Find where the given text appears and provide that cell's center as [x, y] coordinate. 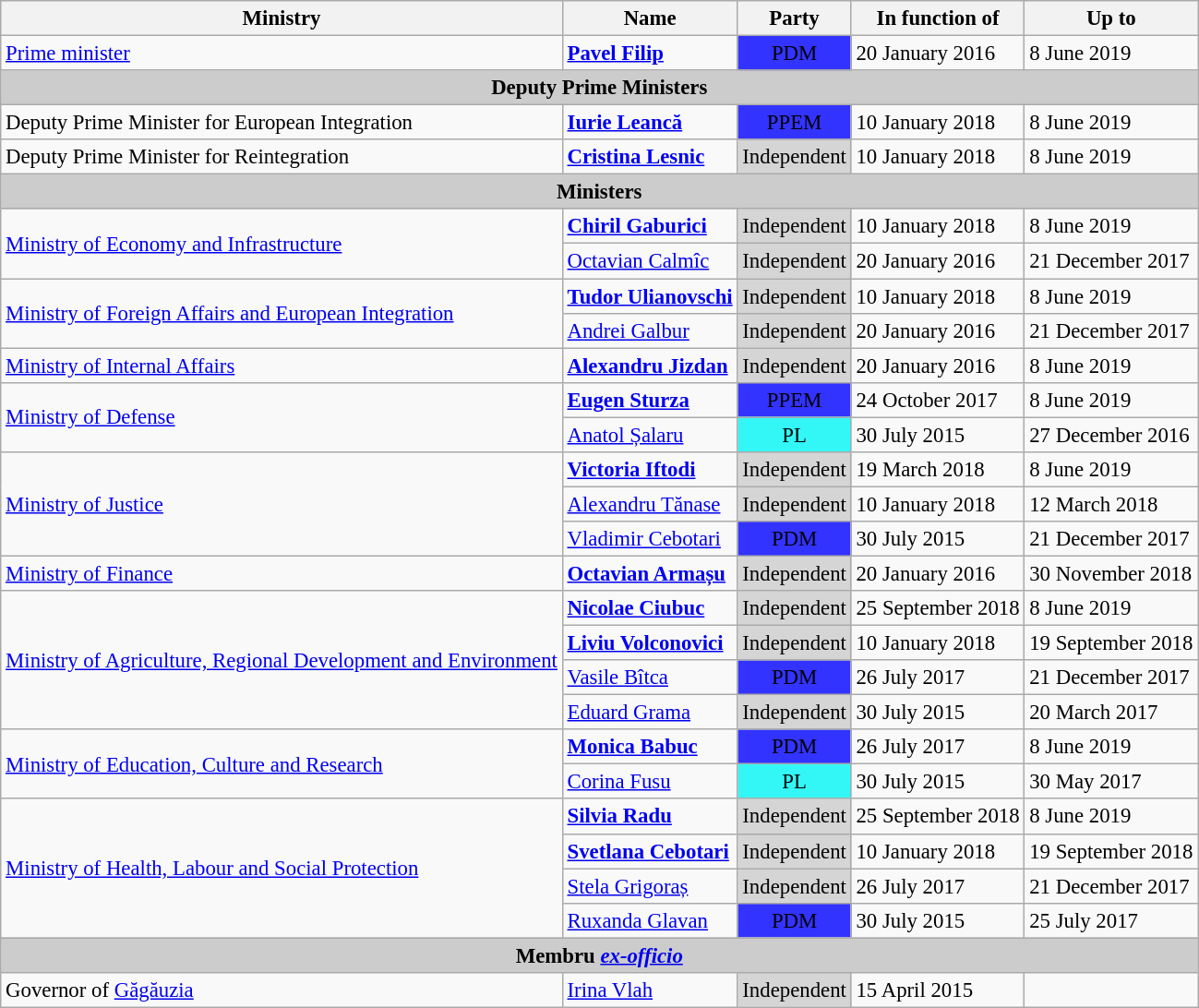
30 November 2018 [1111, 573]
Ministry of Education, Culture and Research [282, 764]
Deputy Prime Minister for European Integration [282, 123]
Stela Grigoraș [650, 886]
Irina Vlah [650, 990]
Membru ex-officio [600, 955]
Vasile Bîtca [650, 678]
Vladimir Cebotari [650, 539]
19 March 2018 [938, 470]
Ministry of Agriculture, Regional Development and Environment [282, 660]
Governor of Găgăuzia [282, 990]
Party [794, 18]
Svetlana Cebotari [650, 851]
Iurie Leancă [650, 123]
24 October 2017 [938, 400]
Ministry of Justice [282, 504]
12 March 2018 [1111, 504]
Ministry of Foreign Affairs and European Integration [282, 314]
20 March 2017 [1111, 713]
Victoria Iftodi [650, 470]
Eduard Grama [650, 713]
Ruxanda Glavan [650, 920]
Ministry of Internal Affairs [282, 366]
Pavel Filip [650, 54]
Andrei Galbur [650, 330]
Chiril Gaburici [650, 226]
Name [650, 18]
Liviu Volconovici [650, 643]
Up to [1111, 18]
Nicolae Ciubuc [650, 608]
Ministry of Economy and Infrastructure [282, 244]
27 December 2016 [1111, 435]
Corina Fusu [650, 782]
Eugen Sturza [650, 400]
25 July 2017 [1111, 920]
In function of [938, 18]
Octavian Calmîc [650, 261]
Silvia Radu [650, 817]
Alexandru Jizdan [650, 366]
Prime minister [282, 54]
Ministry [282, 18]
Deputy Prime Minister for Reintegration [282, 157]
Ministry of Health, Labour and Social Protection [282, 869]
15 April 2015 [938, 990]
Ministry of Finance [282, 573]
Ministers [600, 192]
Alexandru Tănase [650, 504]
Octavian Armașu [650, 573]
Anatol Șalaru [650, 435]
Cristina Lesnic [650, 157]
Monica Babuc [650, 747]
30 May 2017 [1111, 782]
Ministry of Defense [282, 417]
Tudor Ulianovschi [650, 296]
Deputy Prime Ministers [600, 88]
